Locate the cell with the specified text and output its (X, Y) center coordinate. 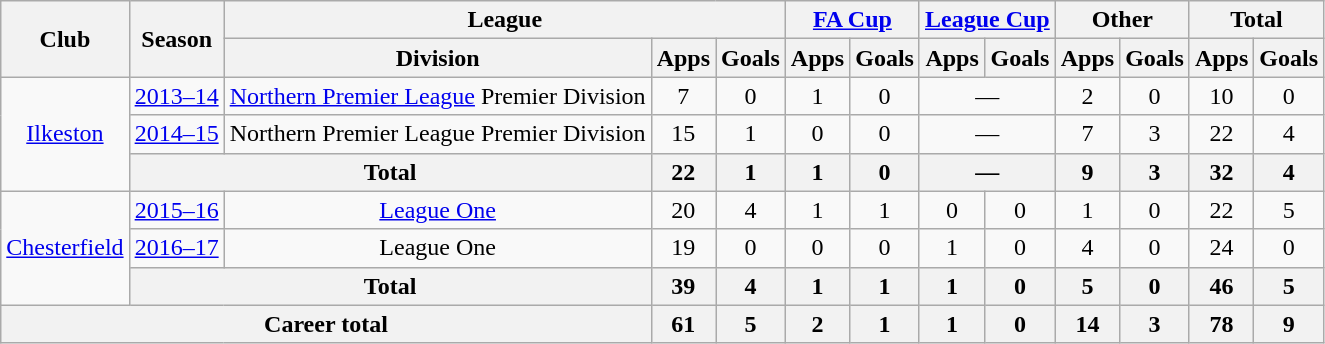
2016–17 (176, 248)
League (504, 20)
10 (1221, 96)
2014–15 (176, 134)
2015–16 (176, 210)
Ilkeston (65, 134)
Career total (326, 324)
Chesterfield (65, 248)
39 (683, 286)
Season (176, 39)
Club (65, 39)
14 (1087, 324)
78 (1221, 324)
61 (683, 324)
19 (683, 248)
Division (438, 58)
46 (1221, 286)
32 (1221, 172)
20 (683, 210)
2013–14 (176, 96)
FA Cup (852, 20)
24 (1221, 248)
15 (683, 134)
League Cup (987, 20)
Other (1122, 20)
